From the cell containing the given text, extract its center point as (X, Y) coordinate. 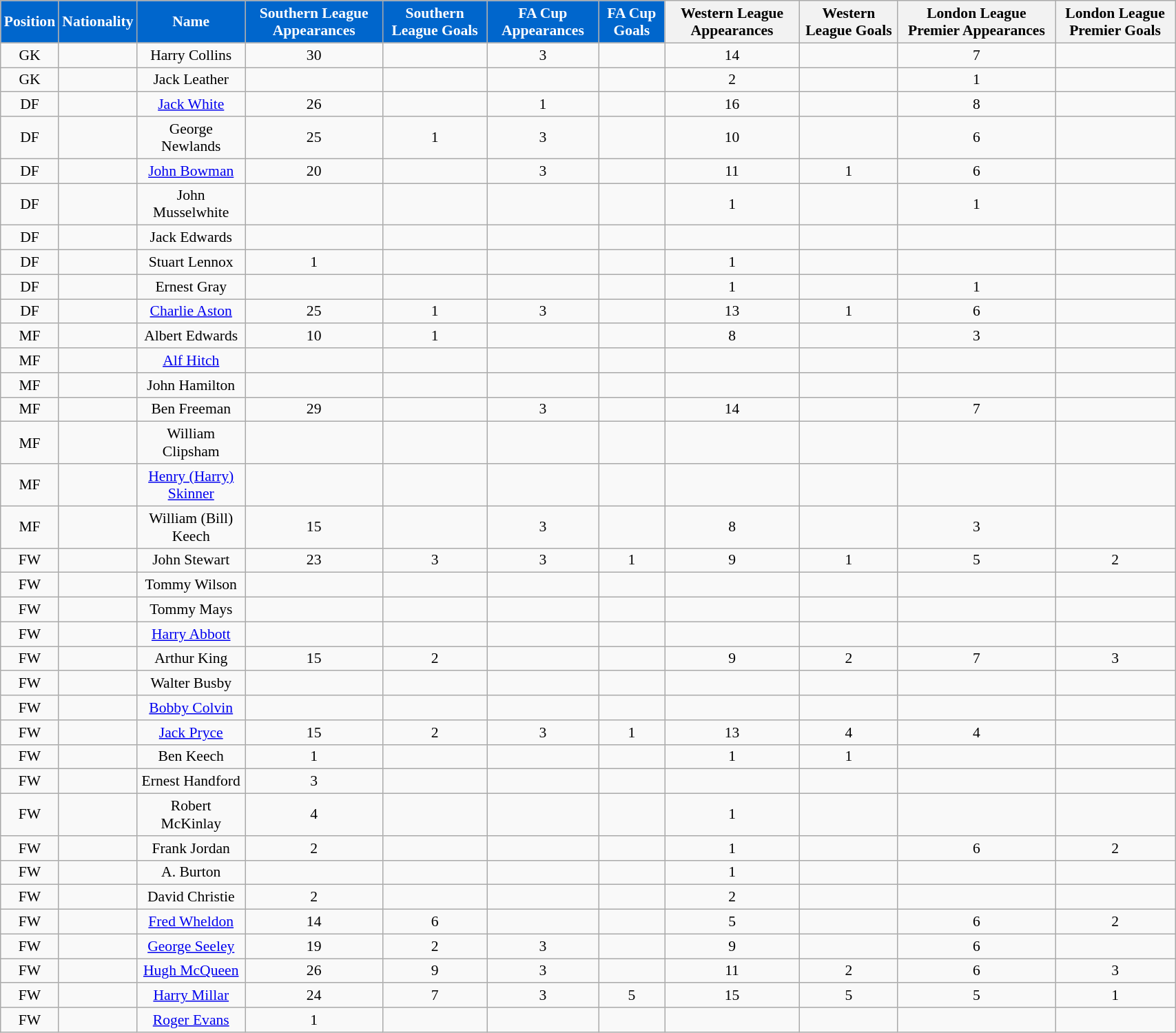
Western League Appearances (732, 22)
A. Burton (192, 872)
Charlie Aston (192, 311)
Southern League Appearances (314, 22)
30 (314, 55)
Ben Freeman (192, 409)
Henry (Harry) Skinner (192, 485)
FA Cup Appearances (543, 22)
Ben Keech (192, 757)
19 (314, 946)
Robert McKinlay (192, 815)
Bobby Colvin (192, 708)
Jack Edwards (192, 238)
Roger Evans (192, 1020)
16 (732, 105)
Jack Leather (192, 80)
Stuart Lennox (192, 263)
Harry Abbott (192, 634)
Albert Edwards (192, 336)
John Bowman (192, 171)
Tommy Wilson (192, 585)
FA Cup Goals (632, 22)
Position (30, 22)
Jack White (192, 105)
John Hamilton (192, 385)
John Musselwhite (192, 204)
David Christie (192, 897)
Frank Jordan (192, 848)
23 (314, 560)
London League Premier Goals (1115, 22)
Nationality (98, 22)
Arthur King (192, 659)
Tommy Mays (192, 610)
London League Premier Appearances (976, 22)
24 (314, 996)
Alf Hitch (192, 360)
Hugh McQueen (192, 971)
Ernest Gray (192, 287)
George Seeley (192, 946)
Ernest Handford (192, 781)
George Newlands (192, 138)
Name (192, 22)
William Clipsham (192, 442)
29 (314, 409)
Jack Pryce (192, 733)
William (Bill) Keech (192, 526)
Harry Collins (192, 55)
Southern League Goals (434, 22)
Western League Goals (849, 22)
Walter Busby (192, 684)
John Stewart (192, 560)
20 (314, 171)
Fred Wheldon (192, 922)
Harry Millar (192, 996)
